For the text-containing cell, return its midpoint in [X, Y] coordinate format. 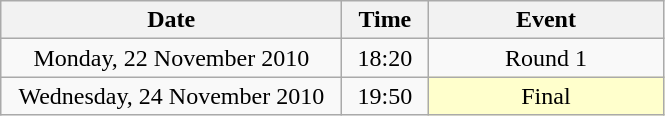
18:20 [385, 58]
19:50 [385, 96]
Final [546, 96]
Wednesday, 24 November 2010 [172, 96]
Event [546, 20]
Date [172, 20]
Round 1 [546, 58]
Time [385, 20]
Monday, 22 November 2010 [172, 58]
